Identify which cell holds the provided text, then report its [X, Y] central coordinate. 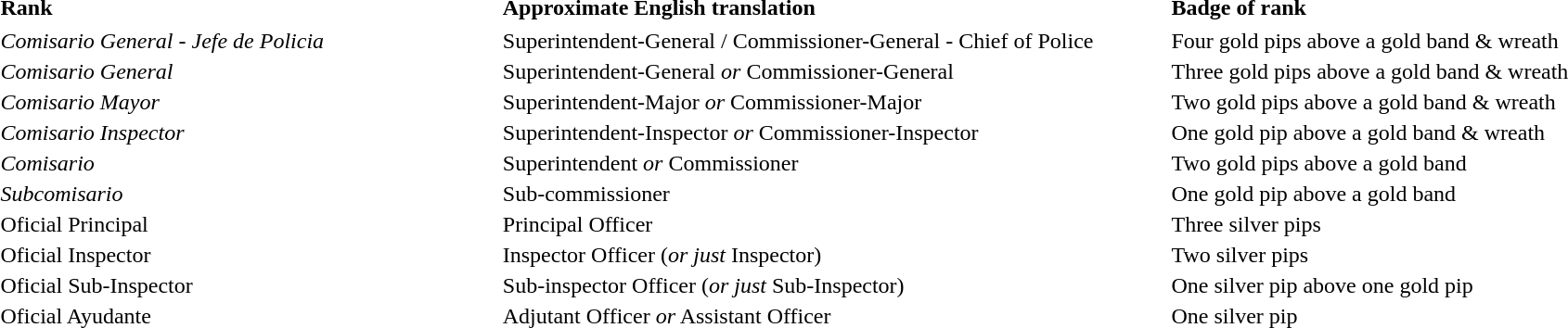
Superintendent or Commissioner [834, 163]
Superintendent-General or Commissioner-General [834, 71]
Superintendent-Inspector or Commissioner-Inspector [834, 132]
Principal Officer [834, 224]
Sub-commissioner [834, 194]
Inspector Officer (or just Inspector) [834, 255]
Superintendent-General / Commissioner-General - Chief of Police [834, 41]
Superintendent-Major or Commissioner-Major [834, 102]
Sub-inspector Officer (or just Sub-Inspector) [834, 285]
